From the cell containing the given text, extract its center point as (x, y) coordinate. 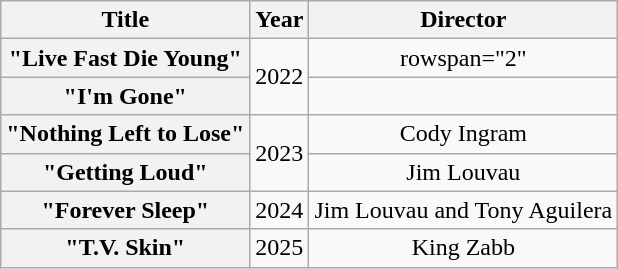
2024 (280, 210)
"Getting Loud" (126, 172)
Cody Ingram (464, 134)
Year (280, 20)
2023 (280, 153)
"Live Fast Die Young" (126, 58)
"I'm Gone" (126, 96)
"Forever Sleep" (126, 210)
King Zabb (464, 248)
Director (464, 20)
Jim Louvau and Tony Aguilera (464, 210)
Title (126, 20)
2022 (280, 77)
"T.V. Skin" (126, 248)
2025 (280, 248)
rowspan="2" (464, 58)
"Nothing Left to Lose" (126, 134)
Jim Louvau (464, 172)
